Provide the (x, y) coordinate of the cell's center where the given text is located.  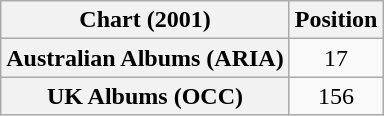
156 (336, 96)
Australian Albums (ARIA) (145, 58)
UK Albums (OCC) (145, 96)
Chart (2001) (145, 20)
17 (336, 58)
Position (336, 20)
